Locate the cell with the specified text and output its [x, y] center coordinate. 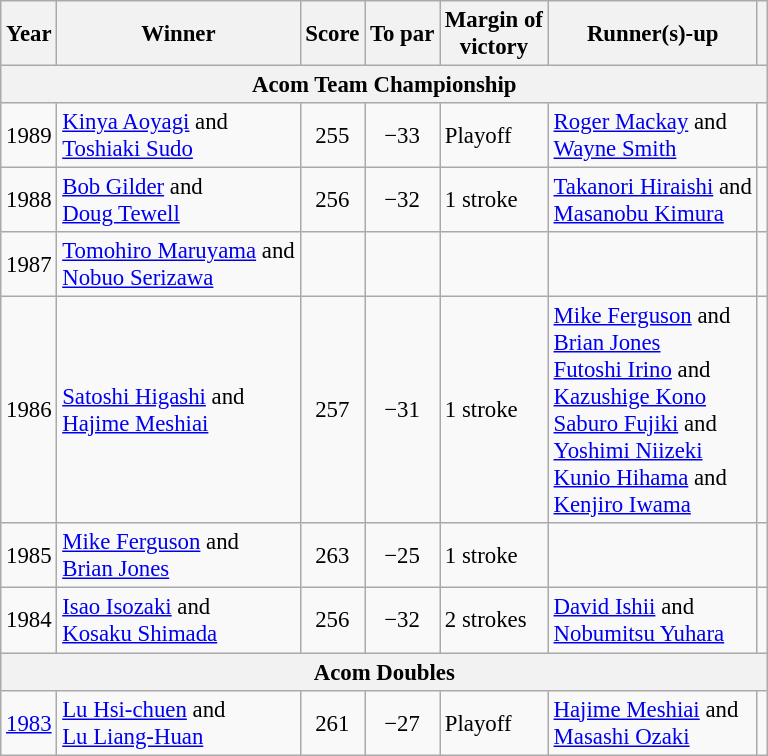
255 [332, 136]
1983 [29, 722]
Lu Hsi-chuen and Lu Liang-Huan [178, 722]
To par [402, 34]
Roger Mackay and Wayne Smith [652, 136]
Score [332, 34]
2 strokes [494, 620]
Bob Gilder and Doug Tewell [178, 200]
263 [332, 556]
−25 [402, 556]
Takanori Hiraishi and Masanobu Kimura [652, 200]
Satoshi Higashi and Hajime Meshiai [178, 410]
Margin ofvictory [494, 34]
−31 [402, 410]
1988 [29, 200]
Acom Doubles [384, 672]
Mike Ferguson and Brian Jones Futoshi Irino and Kazushige Kono Saburo Fujiki and Yoshimi Niizeki Kunio Hihama and Kenjiro Iwama [652, 410]
Hajime Meshiai and Masashi Ozaki [652, 722]
Runner(s)-up [652, 34]
Year [29, 34]
1986 [29, 410]
261 [332, 722]
−33 [402, 136]
−27 [402, 722]
1984 [29, 620]
1989 [29, 136]
257 [332, 410]
David Ishii and Nobumitsu Yuhara [652, 620]
Acom Team Championship [384, 85]
1987 [29, 264]
Tomohiro Maruyama and Nobuo Serizawa [178, 264]
Isao Isozaki and Kosaku Shimada [178, 620]
Winner [178, 34]
1985 [29, 556]
Kinya Aoyagi and Toshiaki Sudo [178, 136]
Mike Ferguson and Brian Jones [178, 556]
